Extract the (X, Y) coordinate from the center of the cell holding the provided text.  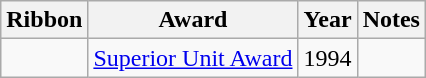
1994 (328, 58)
Year (328, 20)
Notes (391, 20)
Ribbon (44, 20)
Superior Unit Award (193, 58)
Award (193, 20)
